Return (x, y) of the center of cell containing provided text 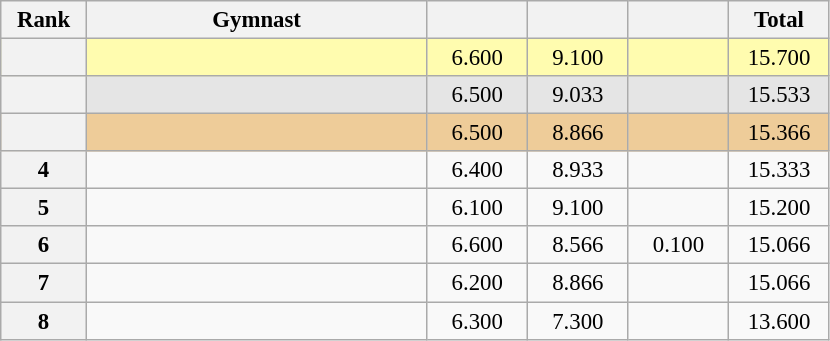
8.933 (578, 170)
15.200 (780, 208)
6.300 (478, 321)
6.400 (478, 170)
Total (780, 20)
0.100 (678, 245)
9.033 (578, 95)
7 (44, 283)
5 (44, 208)
15.533 (780, 95)
6.100 (478, 208)
6 (44, 245)
Gymnast (256, 20)
Rank (44, 20)
6.200 (478, 283)
7.300 (578, 321)
13.600 (780, 321)
15.700 (780, 58)
8 (44, 321)
8.566 (578, 245)
4 (44, 170)
15.333 (780, 170)
15.366 (780, 133)
